Search for the cell housing the specified text and yield its (x, y) center coordinate. 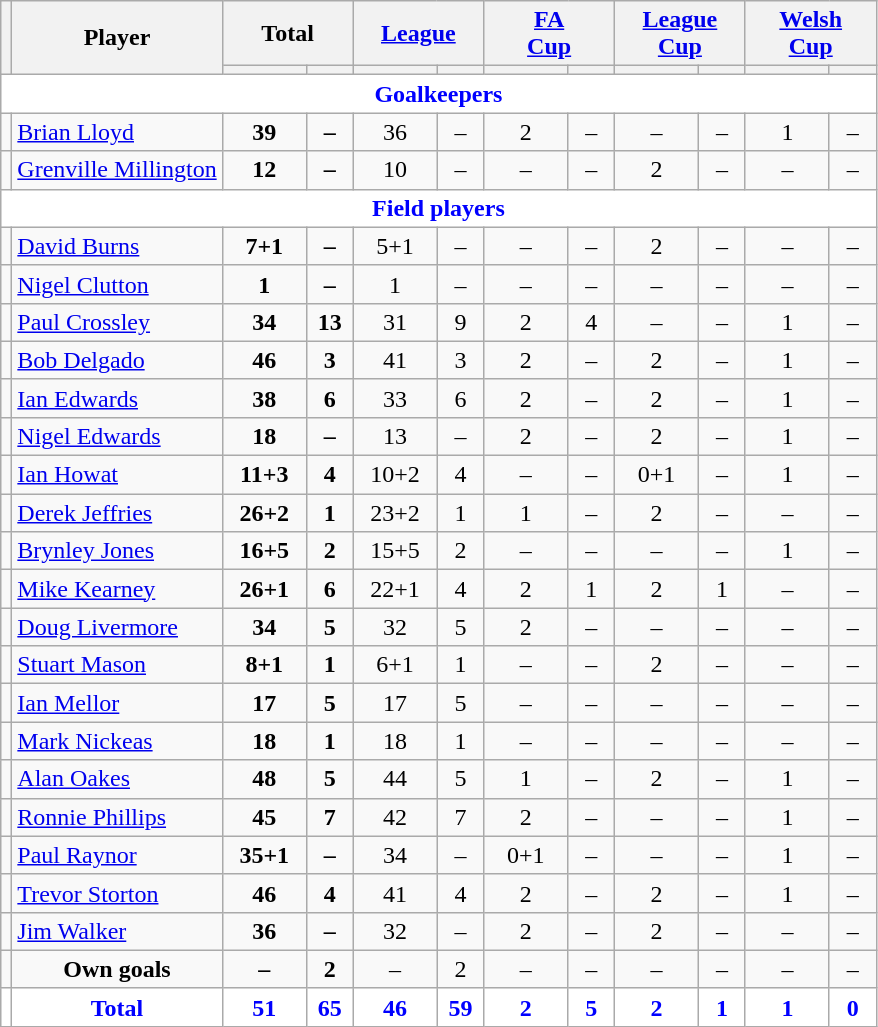
5+1 (395, 246)
Jim Walker (117, 931)
David Burns (117, 246)
7+1 (264, 246)
44 (395, 779)
Player (117, 38)
8+1 (264, 665)
31 (395, 322)
Paul Raynor (117, 855)
Field players (438, 208)
51 (264, 1007)
10 (395, 170)
39 (264, 132)
65 (330, 1007)
Ronnie Phillips (117, 817)
Doug Livermore (117, 627)
Paul Crossley (117, 322)
Brynley Jones (117, 551)
Goalkeepers (438, 94)
Ian Mellor (117, 703)
48 (264, 779)
15+5 (395, 551)
26+2 (264, 513)
Derek Jeffries (117, 513)
Mark Nickeas (117, 741)
42 (395, 817)
0 (852, 1007)
35+1 (264, 855)
Grenville Millington (117, 170)
Bob Delgado (117, 360)
26+1 (264, 589)
Stuart Mason (117, 665)
FACup (550, 34)
10+2 (395, 475)
Brian Lloyd (117, 132)
Own goals (117, 969)
33 (395, 398)
9 (460, 322)
23+2 (395, 513)
LeagueCup (680, 34)
Alan Oakes (117, 779)
Ian Howat (117, 475)
11+3 (264, 475)
Nigel Edwards (117, 437)
Trevor Storton (117, 893)
6+1 (395, 665)
WelshCup (810, 34)
45 (264, 817)
59 (460, 1007)
Mike Kearney (117, 589)
Nigel Clutton (117, 284)
22+1 (395, 589)
12 (264, 170)
38 (264, 398)
16+5 (264, 551)
Ian Edwards (117, 398)
League (418, 34)
